Find where the given text appears and provide that cell's center as (X, Y) coordinate. 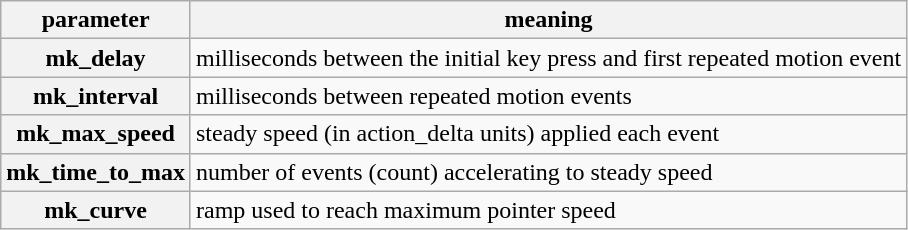
milliseconds between repeated motion events (548, 96)
mk_max_speed (96, 134)
ramp used to reach maximum pointer speed (548, 210)
mk_delay (96, 58)
steady speed (in action_delta units) applied each event (548, 134)
mk_interval (96, 96)
mk_time_to_max (96, 172)
parameter (96, 20)
meaning (548, 20)
number of events (count) accelerating to steady speed (548, 172)
mk_curve (96, 210)
milliseconds between the initial key press and first repeated motion event (548, 58)
